Pinpoint the cell where the given text exists, returning its [x, y] midpoint coordinate. 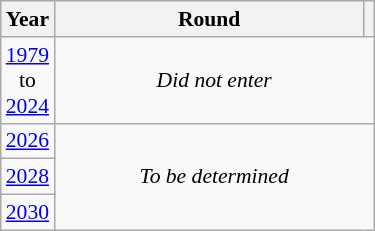
1979to2024 [28, 80]
Did not enter [214, 80]
Year [28, 19]
2026 [28, 141]
Round [209, 19]
To be determined [214, 176]
2030 [28, 213]
2028 [28, 177]
